Output the (X, Y) coordinate of the center of the cell containing the given text.  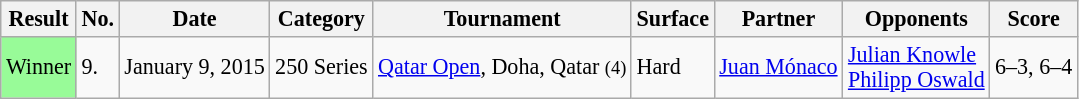
Score (1034, 18)
250 Series (322, 66)
Date (194, 18)
Partner (778, 18)
January 9, 2015 (194, 66)
Category (322, 18)
Winner (39, 66)
Tournament (502, 18)
No. (98, 18)
Hard (672, 66)
Opponents (916, 18)
Julian Knowle Philipp Oswald (916, 66)
Qatar Open, Doha, Qatar (4) (502, 66)
Result (39, 18)
Juan Mónaco (778, 66)
Surface (672, 18)
9. (98, 66)
6–3, 6–4 (1034, 66)
